Pinpoint the cell where the given text exists, returning its [x, y] midpoint coordinate. 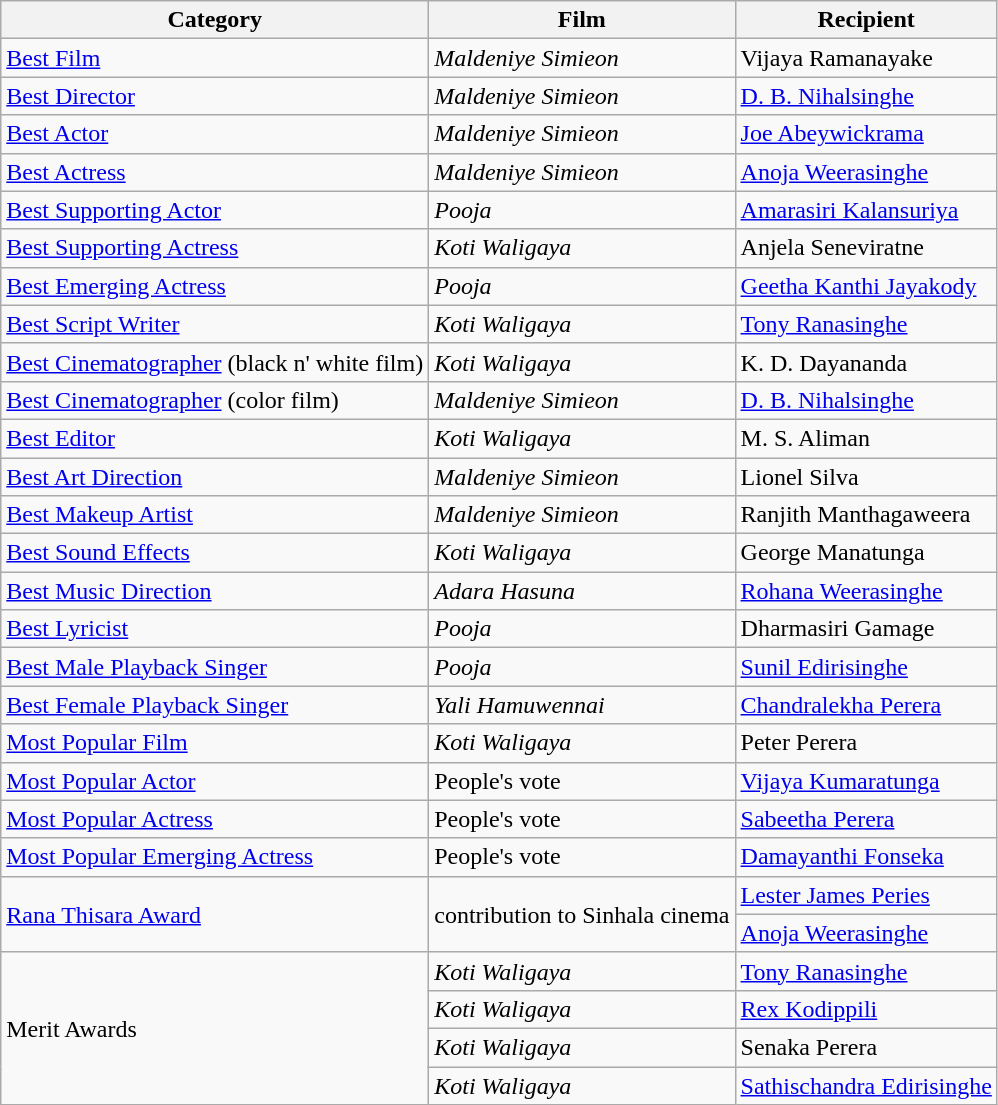
Rana Thisara Award [215, 914]
Vijaya Ramanayake [866, 58]
Joe Abeywickrama [866, 134]
Sunil Edirisinghe [866, 667]
Most Popular Emerging Actress [215, 857]
Most Popular Actress [215, 819]
Senaka Perera [866, 1047]
Film [582, 20]
Lionel Silva [866, 477]
Adara Hasuna [582, 591]
Best Makeup Artist [215, 515]
Best Male Playback Singer [215, 667]
Yali Hamuwennai [582, 705]
Best Sound Effects [215, 553]
Category [215, 20]
Best Director [215, 96]
George Manatunga [866, 553]
Anjela Seneviratne [866, 248]
Damayanthi Fonseka [866, 857]
Best Editor [215, 438]
Sabeetha Perera [866, 819]
Best Cinematographer (color film) [215, 400]
Rex Kodippili [866, 1009]
K. D. Dayananda [866, 362]
Peter Perera [866, 743]
Geetha Kanthi Jayakody [866, 286]
Best Lyricist [215, 629]
M. S. Aliman [866, 438]
Vijaya Kumaratunga [866, 781]
Best Script Writer [215, 324]
Most Popular Film [215, 743]
Best Art Direction [215, 477]
Chandralekha Perera [866, 705]
Best Actor [215, 134]
Best Supporting Actor [215, 210]
Best Emerging Actress [215, 286]
Best Film [215, 58]
Recipient [866, 20]
Ranjith Manthagaweera [866, 515]
Most Popular Actor [215, 781]
Dharmasiri Gamage [866, 629]
Best Female Playback Singer [215, 705]
Amarasiri Kalansuriya [866, 210]
Rohana Weerasinghe [866, 591]
Best Supporting Actress [215, 248]
Sathischandra Edirisinghe [866, 1085]
Merit Awards [215, 1028]
Best Cinematographer (black n' white film) [215, 362]
Best Music Direction [215, 591]
contribution to Sinhala cinema [582, 914]
Lester James Peries [866, 895]
Best Actress [215, 172]
